Output the [x, y] coordinate of the center of the cell containing the given text.  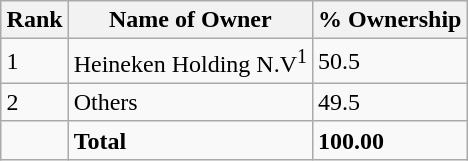
Name of Owner [190, 20]
Rank [34, 20]
49.5 [390, 102]
2 [34, 102]
1 [34, 62]
Total [190, 140]
100.00 [390, 140]
Others [190, 102]
Heineken Holding N.V1 [190, 62]
% Ownership [390, 20]
50.5 [390, 62]
